Search for the cell housing the specified text and yield its (X, Y) center coordinate. 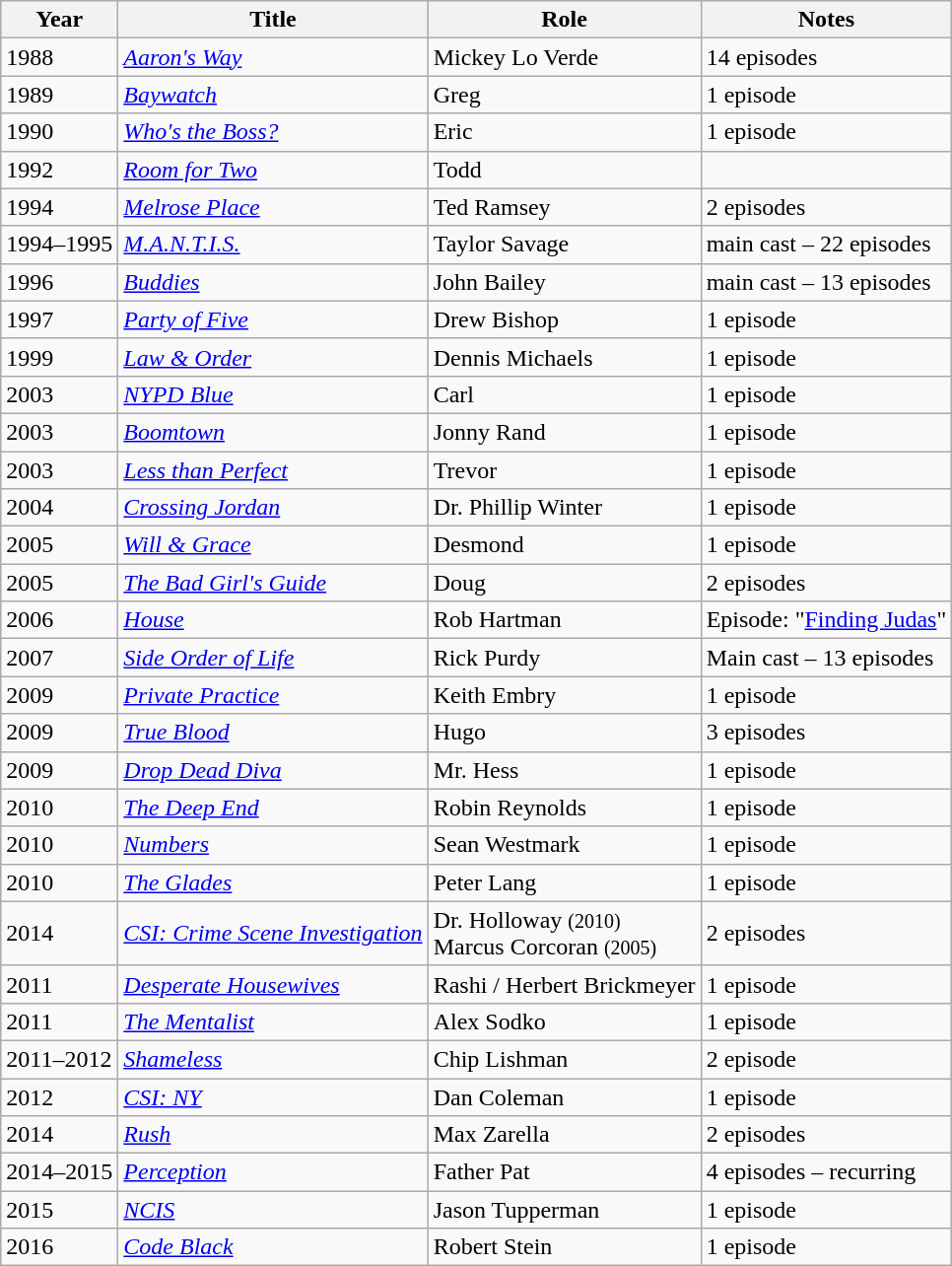
Jason Tupperman (564, 1210)
Keith Embry (564, 695)
John Bailey (564, 282)
M.A.N.T.I.S. (273, 245)
Drop Dead Diva (273, 770)
Side Order of Life (273, 658)
Main cast – 13 episodes (826, 658)
Rick Purdy (564, 658)
Role (564, 20)
Numbers (273, 845)
1996 (59, 282)
The Deep End (273, 808)
main cast – 13 episodes (826, 282)
Dr. Holloway (2010) Marcus Corcoran (2005) (564, 933)
Mr. Hess (564, 770)
4 episodes – recurring (826, 1172)
Peter Lang (564, 882)
The Bad Girl's Guide (273, 583)
Aaron's Way (273, 57)
Carl (564, 394)
1997 (59, 319)
Father Pat (564, 1172)
Dan Coleman (564, 1097)
Year (59, 20)
1994 (59, 207)
1992 (59, 170)
Crossing Jordan (273, 508)
Law & Order (273, 357)
Less than Perfect (273, 470)
Notes (826, 20)
1999 (59, 357)
Party of Five (273, 319)
True Blood (273, 733)
Greg (564, 95)
NCIS (273, 1210)
The Glades (273, 882)
Doug (564, 583)
Hugo (564, 733)
Max Zarella (564, 1135)
Code Black (273, 1247)
Perception (273, 1172)
Todd (564, 170)
1994–1995 (59, 245)
Boomtown (273, 432)
2016 (59, 1247)
Robert Stein (564, 1247)
2011–2012 (59, 1059)
2 episode (826, 1059)
Dr. Phillip Winter (564, 508)
1990 (59, 132)
Melrose Place (273, 207)
14 episodes (826, 57)
Desperate Housewives (273, 984)
Taylor Savage (564, 245)
Mickey Lo Verde (564, 57)
Buddies (273, 282)
Dennis Michaels (564, 357)
Title (273, 20)
Rush (273, 1135)
Trevor (564, 470)
The Mentalist (273, 1021)
Room for Two (273, 170)
CSI: NY (273, 1097)
Sean Westmark (564, 845)
Robin Reynolds (564, 808)
1988 (59, 57)
2014–2015 (59, 1172)
CSI: Crime Scene Investigation (273, 933)
2004 (59, 508)
Chip Lishman (564, 1059)
House (273, 620)
2015 (59, 1210)
Eric (564, 132)
Private Practice (273, 695)
Rob Hartman (564, 620)
Rashi / Herbert Brickmeyer (564, 984)
Who's the Boss? (273, 132)
3 episodes (826, 733)
Shameless (273, 1059)
Ted Ramsey (564, 207)
Alex Sodko (564, 1021)
2006 (59, 620)
1989 (59, 95)
Will & Grace (273, 545)
Desmond (564, 545)
NYPD Blue (273, 394)
Episode: "Finding Judas" (826, 620)
2007 (59, 658)
Drew Bishop (564, 319)
Baywatch (273, 95)
Jonny Rand (564, 432)
2012 (59, 1097)
main cast – 22 episodes (826, 245)
